For the text-containing cell, return its midpoint in [X, Y] coordinate format. 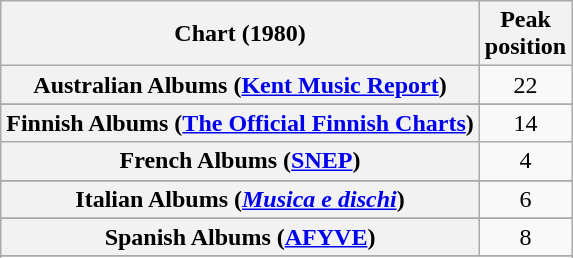
Chart (1980) [240, 34]
Italian Albums (Musica e dischi) [240, 199]
8 [525, 237]
Spanish Albums (AFYVE) [240, 237]
14 [525, 123]
Peakposition [525, 34]
Finnish Albums (The Official Finnish Charts) [240, 123]
6 [525, 199]
22 [525, 85]
French Albums (SNEP) [240, 161]
4 [525, 161]
Australian Albums (Kent Music Report) [240, 85]
